For the text-containing cell, return its midpoint in [x, y] coordinate format. 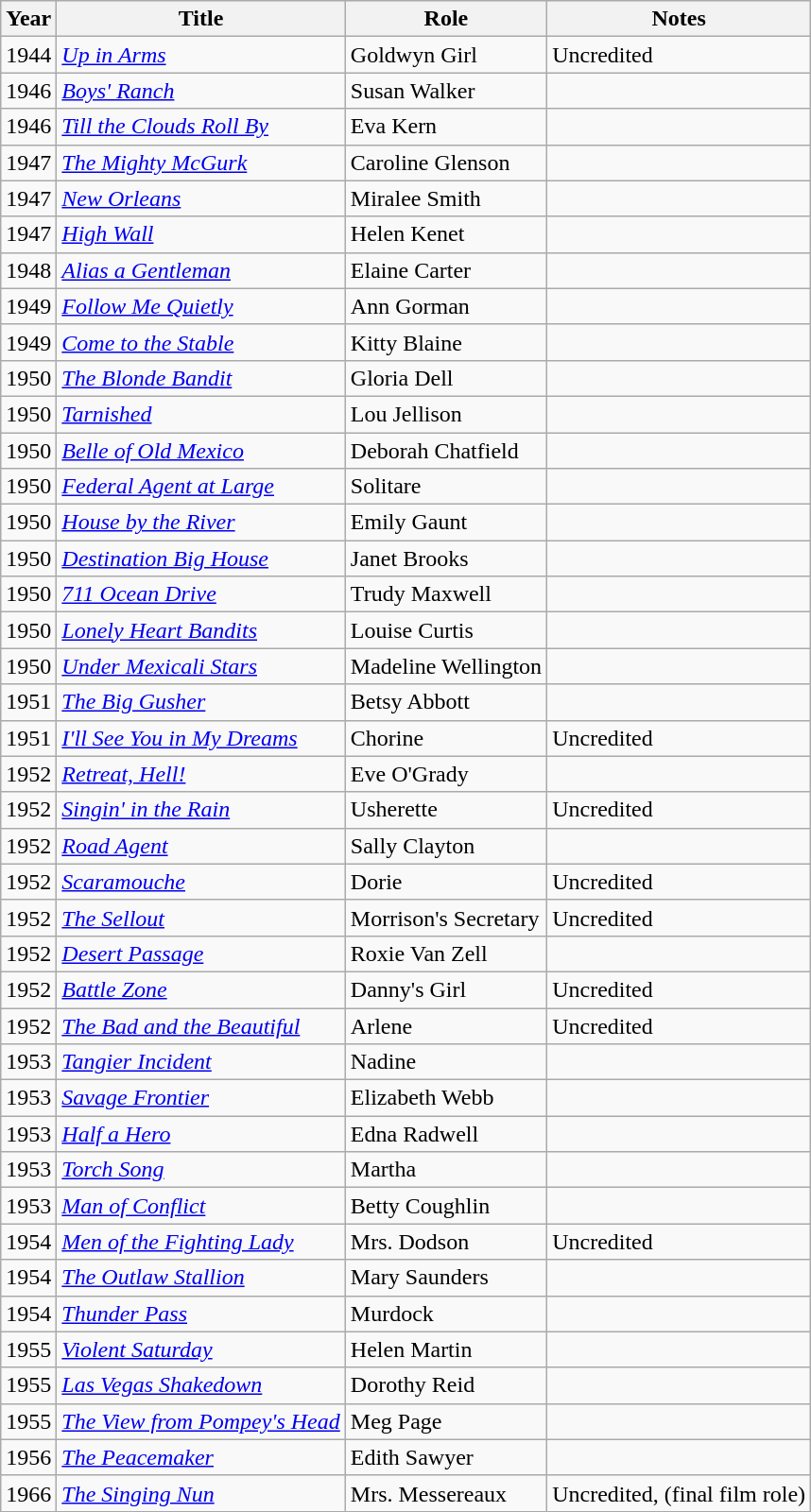
Deborah Chatfield [446, 451]
Louise Curtis [446, 630]
Battle Zone [200, 989]
1966 [28, 1493]
Caroline Glenson [446, 163]
Title [200, 19]
Edna Radwell [446, 1134]
Half a Hero [200, 1134]
The Bad and the Beautiful [200, 1025]
Madeline Wellington [446, 666]
Year [28, 19]
Solitare [446, 487]
1948 [28, 270]
Helen Kenet [446, 234]
Ann Gorman [446, 306]
Man of Conflict [200, 1206]
Elizabeth Webb [446, 1098]
House by the River [200, 523]
Thunder Pass [200, 1314]
Arlene [446, 1025]
Nadine [446, 1062]
1944 [28, 55]
Lonely Heart Bandits [200, 630]
Betty Coughlin [446, 1206]
Susan Walker [446, 91]
I'll See You in My Dreams [200, 738]
Lou Jellison [446, 414]
Danny's Girl [446, 989]
Desert Passage [200, 954]
The View from Pompey's Head [200, 1421]
Tangier Incident [200, 1062]
Dorie [446, 882]
Usherette [446, 810]
Men of the Fighting Lady [200, 1242]
New Orleans [200, 198]
Elaine Carter [446, 270]
Retreat, Hell! [200, 774]
The Singing Nun [200, 1493]
Gloria Dell [446, 378]
Mary Saunders [446, 1278]
Emily Gaunt [446, 523]
Belle of Old Mexico [200, 451]
Helen Martin [446, 1349]
1956 [28, 1457]
Up in Arms [200, 55]
Follow Me Quietly [200, 306]
Come to the Stable [200, 342]
Notes [679, 19]
Murdock [446, 1314]
The Big Gusher [200, 702]
The Sellout [200, 918]
711 Ocean Drive [200, 594]
Uncredited, (final film role) [679, 1493]
Eva Kern [446, 127]
Alias a Gentleman [200, 270]
Savage Frontier [200, 1098]
Federal Agent at Large [200, 487]
Martha [446, 1170]
Sally Clayton [446, 846]
The Mighty McGurk [200, 163]
The Peacemaker [200, 1457]
Goldwyn Girl [446, 55]
Roxie Van Zell [446, 954]
Torch Song [200, 1170]
Morrison's Secretary [446, 918]
Edith Sawyer [446, 1457]
Till the Clouds Roll By [200, 127]
Mrs. Messereaux [446, 1493]
Chorine [446, 738]
Role [446, 19]
Las Vegas Shakedown [200, 1385]
Singin' in the Rain [200, 810]
Kitty Blaine [446, 342]
Eve O'Grady [446, 774]
Scaramouche [200, 882]
Boys' Ranch [200, 91]
The Outlaw Stallion [200, 1278]
Janet Brooks [446, 558]
Miralee Smith [446, 198]
Road Agent [200, 846]
Meg Page [446, 1421]
The Blonde Bandit [200, 378]
Trudy Maxwell [446, 594]
Under Mexicali Stars [200, 666]
Mrs. Dodson [446, 1242]
Destination Big House [200, 558]
High Wall [200, 234]
Violent Saturday [200, 1349]
Tarnished [200, 414]
Dorothy Reid [446, 1385]
Betsy Abbott [446, 702]
